Scan for the cell matching the given text and deliver its (x, y) coordinate at center. 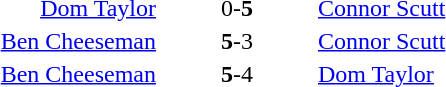
5-3 (236, 41)
